From the cell containing the given text, extract its center point as [X, Y] coordinate. 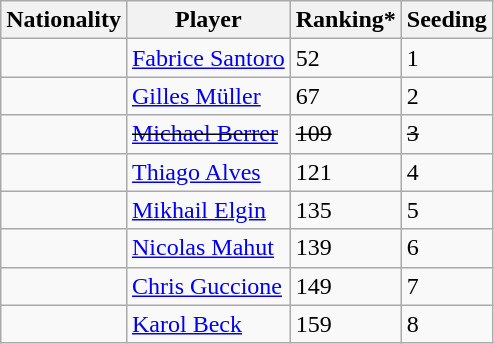
1 [446, 58]
Chris Guccione [208, 286]
Nationality [64, 20]
Karol Beck [208, 324]
Thiago Alves [208, 172]
7 [446, 286]
Player [208, 20]
Michael Berrer [208, 134]
135 [346, 210]
Gilles Müller [208, 96]
121 [346, 172]
Ranking* [346, 20]
5 [446, 210]
Nicolas Mahut [208, 248]
Fabrice Santoro [208, 58]
8 [446, 324]
139 [346, 248]
6 [446, 248]
109 [346, 134]
Seeding [446, 20]
2 [446, 96]
159 [346, 324]
67 [346, 96]
3 [446, 134]
149 [346, 286]
52 [346, 58]
4 [446, 172]
Mikhail Elgin [208, 210]
